Find where the given text appears and provide that cell's center as (x, y) coordinate. 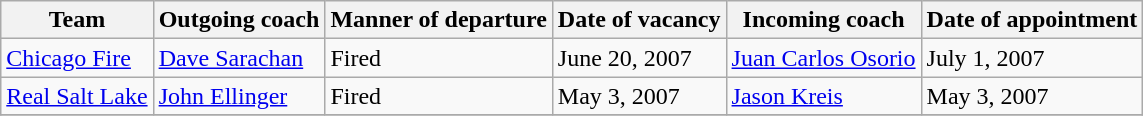
Juan Carlos Osorio (824, 58)
June 20, 2007 (639, 58)
Date of appointment (1032, 20)
July 1, 2007 (1032, 58)
Dave Sarachan (239, 58)
Team (77, 20)
John Ellinger (239, 96)
Chicago Fire (77, 58)
Jason Kreis (824, 96)
Incoming coach (824, 20)
Outgoing coach (239, 20)
Real Salt Lake (77, 96)
Date of vacancy (639, 20)
Manner of departure (438, 20)
